Return (X, Y) of the center of cell containing provided text 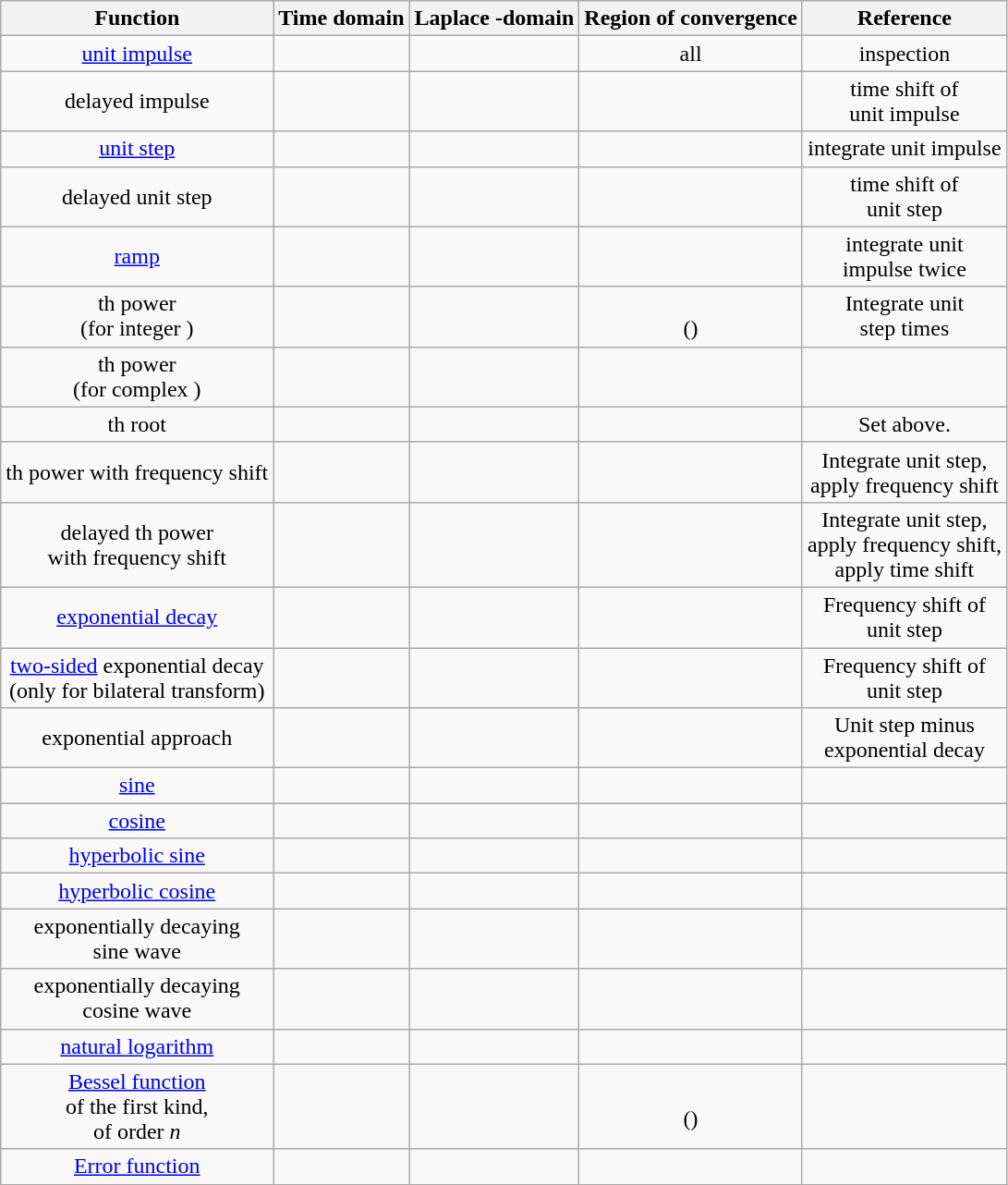
th power with frequency shift (137, 471)
Reference (904, 18)
delayed impulse (137, 102)
time shift ofunit impulse (904, 102)
unit step (137, 149)
Region of convergence (691, 18)
integrate unit impulse (904, 149)
Set above. (904, 424)
Function (137, 18)
all (691, 54)
exponentially decaying cosine wave (137, 998)
unit impulse (137, 54)
th power (for complex ) (137, 377)
exponential approach (137, 738)
sine (137, 786)
exponential decay (137, 617)
Time domain (342, 18)
inspection (904, 54)
hyperbolic cosine (137, 891)
Unit step minusexponential decay (904, 738)
Error function (137, 1167)
two-sided exponential decay (only for bilateral transform) (137, 677)
Integrate unitstep times (904, 316)
Integrate unit step,apply frequency shift,apply time shift (904, 544)
delayed unit step (137, 196)
Laplace -domain (494, 18)
ramp (137, 257)
exponentially decaying sine wave (137, 939)
th power (for integer ) (137, 316)
Integrate unit step,apply frequency shift (904, 471)
Bessel function of the first kind, of order n (137, 1106)
delayed th power with frequency shift (137, 544)
natural logarithm (137, 1046)
time shift ofunit step (904, 196)
integrate unitimpulse twice (904, 257)
th root (137, 424)
hyperbolic sine (137, 856)
cosine (137, 821)
